Provide the [X, Y] coordinate of the cell's center where the given text is located.  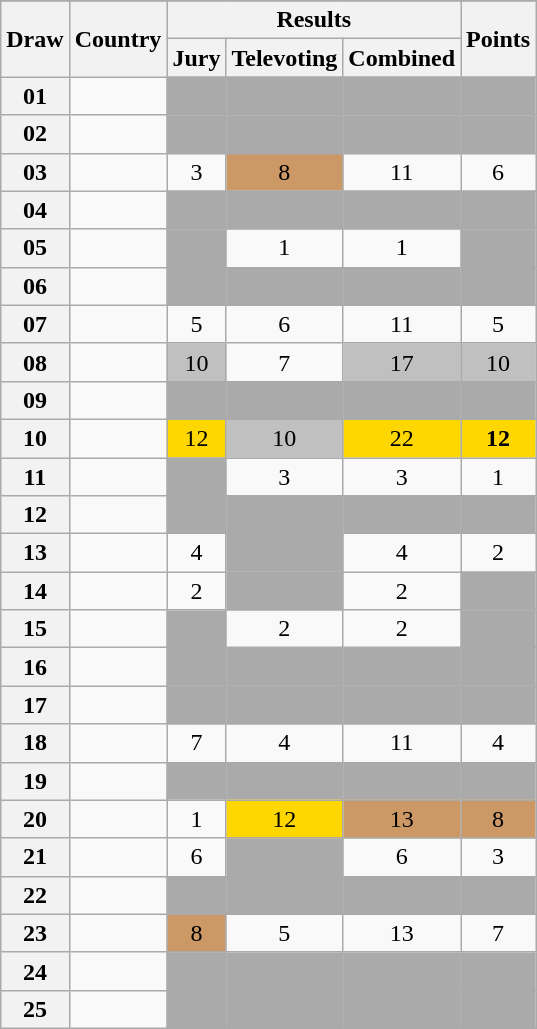
Combined [402, 58]
24 [35, 971]
09 [35, 400]
16 [35, 667]
06 [35, 286]
Televoting [284, 58]
19 [35, 781]
14 [35, 591]
03 [35, 172]
18 [35, 743]
20 [35, 819]
Jury [196, 58]
25 [35, 1009]
15 [35, 629]
Draw [35, 39]
23 [35, 933]
02 [35, 134]
04 [35, 210]
21 [35, 857]
07 [35, 324]
01 [35, 96]
Points [498, 39]
Country [118, 39]
08 [35, 362]
Results [314, 20]
05 [35, 248]
